Capture the cell that displays the provided text and extract its (X, Y) central coordinate. 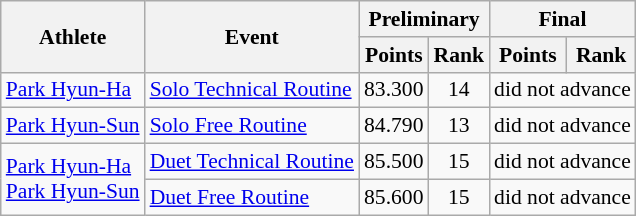
Solo Free Routine (252, 126)
Event (252, 36)
Park Hyun-Sun (73, 126)
Park Hyun-HaPark Hyun-Sun (73, 180)
Preliminary (424, 19)
Park Hyun-Ha (73, 90)
13 (460, 126)
85.500 (394, 162)
85.600 (394, 197)
Final (562, 19)
14 (460, 90)
Duet Free Routine (252, 197)
Solo Technical Routine (252, 90)
Athlete (73, 36)
Duet Technical Routine (252, 162)
83.300 (394, 90)
84.790 (394, 126)
